Identify which cell holds the provided text, then report its (x, y) central coordinate. 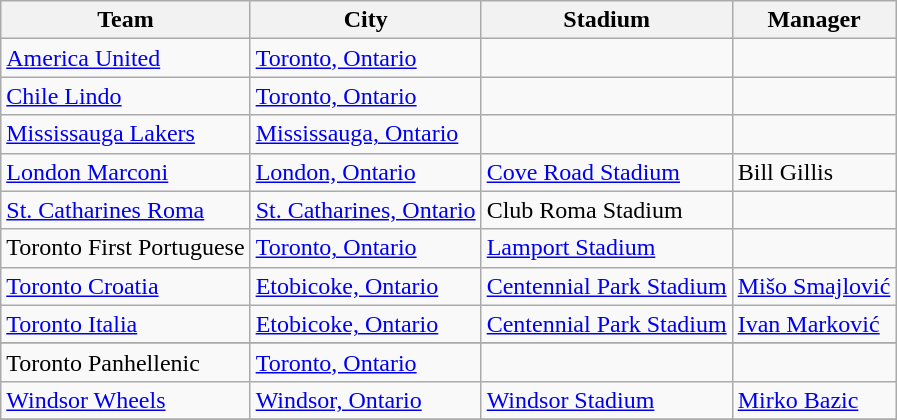
Windsor Stadium (606, 400)
Cove Road Stadium (606, 172)
America United (126, 58)
Toronto Panhellenic (126, 362)
Windsor Wheels (126, 400)
Ivan Marković (814, 324)
Team (126, 20)
London, Ontario (366, 172)
St. Catharines, Ontario (366, 210)
Club Roma Stadium (606, 210)
Mirko Bazic (814, 400)
Chile Lindo (126, 96)
Toronto Italia (126, 324)
St. Catharines Roma (126, 210)
Mišo Smajlović (814, 286)
London Marconi (126, 172)
Mississauga, Ontario (366, 134)
Mississauga Lakers (126, 134)
Toronto First Portuguese (126, 248)
City (366, 20)
Lamport Stadium (606, 248)
Manager (814, 20)
Bill Gillis (814, 172)
Toronto Croatia (126, 286)
Windsor, Ontario (366, 400)
Stadium (606, 20)
